Detect which cell encompasses the target text, then output its (X, Y) center coordinate. 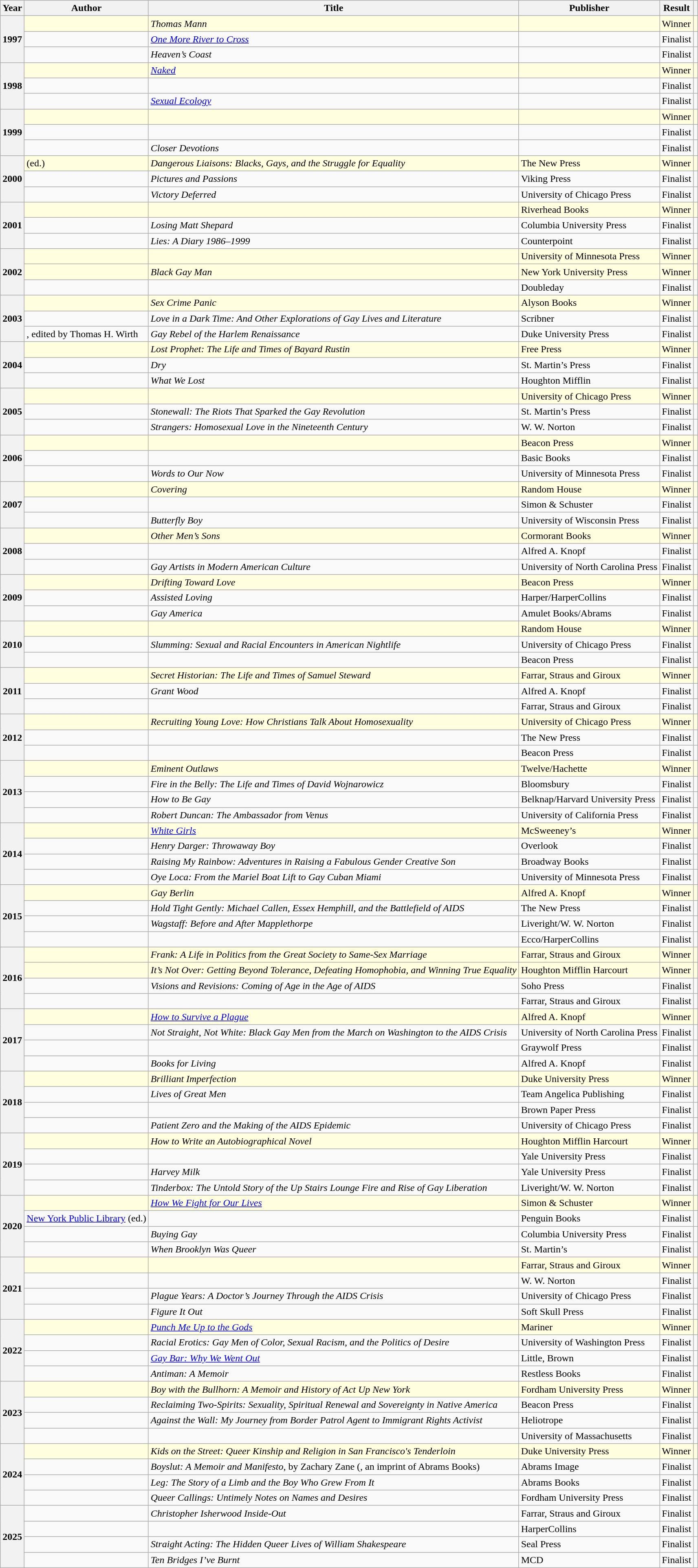
Soho Press (589, 986)
2018 (12, 1102)
2023 (12, 1412)
St. Martin’s (589, 1250)
Author (86, 8)
What We Lost (333, 380)
2000 (12, 179)
Alyson Books (589, 303)
Gay Bar: Why We Went Out (333, 1358)
Secret Historian: The Life and Times of Samuel Steward (333, 675)
Sexual Ecology (333, 101)
2013 (12, 792)
Buying Gay (333, 1234)
How to Be Gay (333, 799)
Grant Wood (333, 691)
Racial Erotics: Gay Men of Color, Sexual Racism, and the Politics of Desire (333, 1343)
Houghton Mifflin (589, 380)
2022 (12, 1350)
Free Press (589, 349)
, edited by Thomas H. Wirth (86, 334)
Stonewall: The Riots That Sparked the Gay Revolution (333, 411)
2017 (12, 1040)
Belknap/Harvard University Press (589, 799)
Reclaiming Two-Spirits: Sexuality, Spiritual Renewal and Sovereignty in Native America (333, 1405)
Books for Living (333, 1063)
Harvey Milk (333, 1172)
2016 (12, 978)
Team Angelica Publishing (589, 1094)
1998 (12, 86)
One More River to Cross (333, 39)
Harper/HarperCollins (589, 598)
Recruiting Young Love: How Christians Talk About Homosexuality (333, 722)
University of Washington Press (589, 1343)
Words to Our Now (333, 474)
Assisted Loving (333, 598)
(ed.) (86, 163)
Publisher (589, 8)
Kids on the Street: Queer Kinship and Religion in San Francisco's Tenderloin (333, 1451)
University of California Press (589, 815)
Queer Callings: Untimely Notes on Names and Desires (333, 1498)
Strangers: Homosexual Love in the Nineteenth Century (333, 427)
Antiman: A Memoir (333, 1374)
McSweeney’s (589, 830)
Lost Prophet: The Life and Times of Bayard Rustin (333, 349)
2004 (12, 365)
2008 (12, 551)
Robert Duncan: The Ambassador from Venus (333, 815)
2005 (12, 411)
Naked (333, 70)
1999 (12, 132)
Restless Books (589, 1374)
1997 (12, 39)
Seal Press (589, 1544)
How We Fight for Our Lives (333, 1203)
2003 (12, 318)
University of Massachusetts (589, 1435)
When Brooklyn Was Queer (333, 1250)
2009 (12, 598)
Soft Skull Press (589, 1312)
Title (333, 8)
2021 (12, 1288)
Little, Brown (589, 1358)
Abrams Image (589, 1467)
It’s Not Over: Getting Beyond Tolerance, Defeating Homophobia, and Winning True Equality (333, 970)
2020 (12, 1226)
How to Write an Autobiographical Novel (333, 1141)
Not Straight, Not White: Black Gay Men from the March on Washington to the AIDS Crisis (333, 1032)
Wagstaff: Before and After Mapplethorpe (333, 923)
2001 (12, 225)
Scribner (589, 318)
Amulet Books/Abrams (589, 613)
Dangerous Liaisons: Blacks, Gays, and the Struggle for Equality (333, 163)
Love in a Dark Time: And Other Explorations of Gay Lives and Literature (333, 318)
Result (676, 8)
Ten Bridges I’ve Burnt (333, 1560)
2002 (12, 272)
2019 (12, 1164)
Slumming: Sexual and Racial Encounters in American Nightlife (333, 644)
Against the Wall: My Journey from Border Patrol Agent to Immigrant Rights Activist (333, 1420)
2006 (12, 458)
Leg: The Story of a Limb and the Boy Who Grew From It (333, 1482)
Boy with the Bullhorn: A Memoir and History of Act Up New York (333, 1389)
Boyslut: A Memoir and Manifesto, by Zachary Zane (, an imprint of Abrams Books) (333, 1467)
2012 (12, 738)
Black Gay Man (333, 272)
Riverhead Books (589, 210)
Visions and Revisions: Coming of Age in the Age of AIDS (333, 986)
Patient Zero and the Making of the AIDS Epidemic (333, 1125)
Closer Devotions (333, 148)
Thomas Mann (333, 24)
Gay America (333, 613)
Sex Crime Panic (333, 303)
2011 (12, 691)
Losing Matt Shepard (333, 225)
Brown Paper Press (589, 1110)
How to Survive a Plague (333, 1017)
Lies: A Diary 1986–1999 (333, 241)
Punch Me Up to the Gods (333, 1327)
Twelve/Hachette (589, 769)
Lives of Great Men (333, 1094)
2025 (12, 1537)
Counterpoint (589, 241)
Raising My Rainbow: Adventures in Raising a Fabulous Gender Creative Son (333, 861)
Pictures and Passions (333, 179)
2014 (12, 854)
University of Wisconsin Press (589, 520)
Ecco/HarperCollins (589, 939)
Other Men’s Sons (333, 536)
2015 (12, 916)
Overlook (589, 846)
Broadway Books (589, 861)
Doubleday (589, 287)
Tinderbox: The Untold Story of the Up Stairs Lounge Fire and Rise of Gay Liberation (333, 1188)
Straight Acting: The Hidden Queer Lives of William Shakespeare (333, 1544)
Frank: A Life in Politics from the Great Society to Same-Sex Marriage (333, 955)
Eminent Outlaws (333, 769)
Basic Books (589, 458)
Fire in the Belly: The Life and Times of David Wojnarowicz (333, 784)
Bloomsbury (589, 784)
Gay Berlin (333, 892)
Year (12, 8)
New York Public Library (ed.) (86, 1219)
Mariner (589, 1327)
White Girls (333, 830)
Brilliant Imperfection (333, 1079)
Victory Deferred (333, 194)
Covering (333, 489)
2007 (12, 505)
Drifting Toward Love (333, 582)
MCD (589, 1560)
Christopher Isherwood Inside-Out (333, 1513)
Heaven’s Coast (333, 55)
Cormorant Books (589, 536)
Dry (333, 365)
Butterfly Boy (333, 520)
HarperCollins (589, 1529)
2024 (12, 1475)
Oye Loca: From the Mariel Boat Lift to Gay Cuban Miami (333, 877)
Graywolf Press (589, 1048)
Henry Darger: Throwaway Boy (333, 846)
Figure It Out (333, 1312)
2010 (12, 644)
Penguin Books (589, 1219)
Hold Tight Gently: Michael Callen, Essex Hemphill, and the Battlefield of AIDS (333, 908)
Heliotrope (589, 1420)
Gay Artists in Modern American Culture (333, 567)
New York University Press (589, 272)
Abrams Books (589, 1482)
Gay Rebel of the Harlem Renaissance (333, 334)
Viking Press (589, 179)
Plague Years: A Doctor’s Journey Through the AIDS Crisis (333, 1296)
